Extract the (x, y) coordinate from the center of the cell holding the provided text.  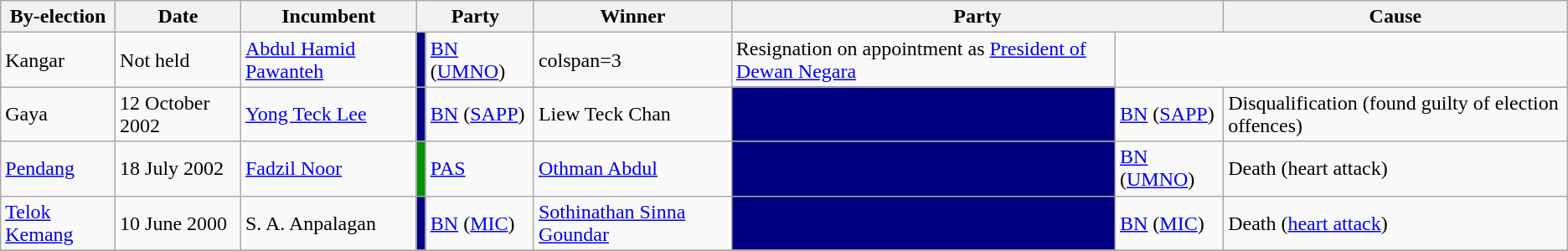
Pendang (59, 169)
S. A. Anpalagan (328, 223)
12 October 2002 (178, 114)
Liew Teck Chan (632, 114)
Disqualification (found guilty of election offences) (1395, 114)
Telok Kemang (59, 223)
Cause (1395, 17)
Not held (178, 60)
colspan=3 (632, 60)
Sothinathan Sinna Goundar (632, 223)
By-election (59, 17)
Date (178, 17)
Kangar (59, 60)
Winner (632, 17)
Abdul Hamid Pawanteh (328, 60)
18 July 2002 (178, 169)
Incumbent (328, 17)
Fadzil Noor (328, 169)
Resignation on appointment as President of Dewan Negara (923, 60)
PAS (479, 169)
10 June 2000 (178, 223)
Gaya (59, 114)
Yong Teck Lee (328, 114)
Othman Abdul (632, 169)
